Determine the (X, Y) coordinate at the center of the cell enclosing the given text.  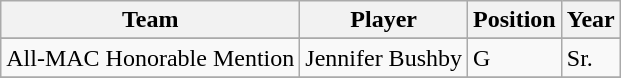
Position (515, 20)
Sr. (590, 58)
Year (590, 20)
Team (150, 20)
Player (384, 20)
All-MAC Honorable Mention (150, 58)
Jennifer Bushby (384, 58)
G (515, 58)
